Scan for the cell matching the given text and deliver its [x, y] coordinate at center. 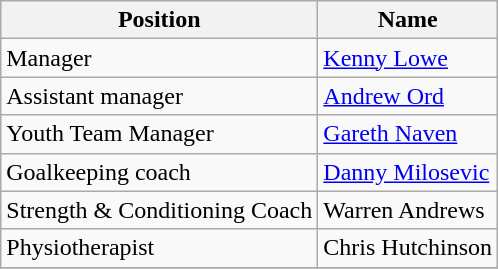
Name [408, 20]
Kenny Lowe [408, 58]
Chris Hutchinson [408, 248]
Physiotherapist [160, 248]
Assistant manager [160, 96]
Youth Team Manager [160, 134]
Manager [160, 58]
Andrew Ord [408, 96]
Goalkeeping coach [160, 172]
Gareth Naven [408, 134]
Warren Andrews [408, 210]
Danny Milosevic [408, 172]
Strength & Conditioning Coach [160, 210]
Position [160, 20]
